Scan for the cell matching the given text and deliver its (x, y) coordinate at center. 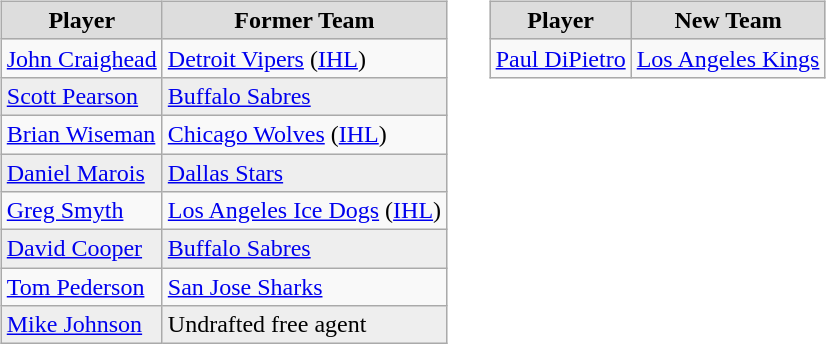
Undrafted free agent (304, 325)
Daniel Marois (82, 173)
Mike Johnson (82, 325)
Former Team (304, 20)
Dallas Stars (304, 173)
Paul DiPietro (560, 58)
Los Angeles Kings (728, 58)
Los Angeles Ice Dogs (IHL) (304, 211)
John Craighead (82, 58)
Detroit Vipers (IHL) (304, 58)
Greg Smyth (82, 211)
San Jose Sharks (304, 287)
Scott Pearson (82, 96)
Tom Pederson (82, 287)
Brian Wiseman (82, 134)
David Cooper (82, 249)
Chicago Wolves (IHL) (304, 134)
New Team (728, 20)
